For the text-containing cell, return its midpoint in (X, Y) coordinate format. 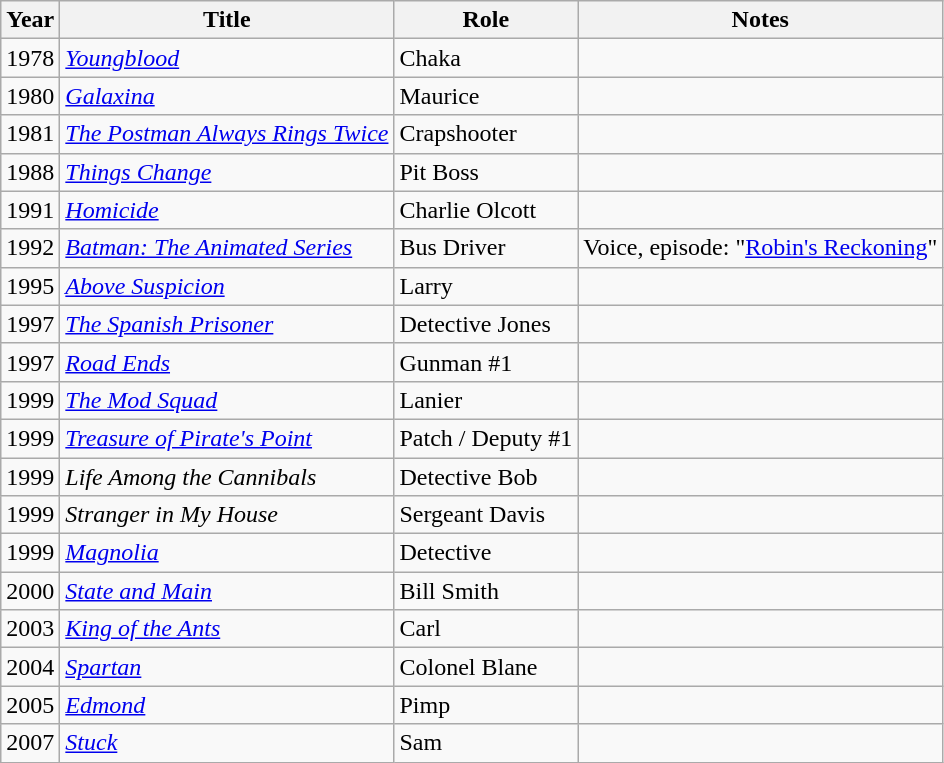
Treasure of Pirate's Point (227, 438)
Above Suspicion (227, 286)
Stranger in My House (227, 515)
1988 (30, 172)
1981 (30, 134)
King of the Ants (227, 629)
Pimp (486, 705)
The Spanish Prisoner (227, 324)
Lanier (486, 400)
Detective Bob (486, 477)
Crapshooter (486, 134)
The Postman Always Rings Twice (227, 134)
1978 (30, 58)
Stuck (227, 743)
Notes (760, 20)
Batman: The Animated Series (227, 248)
Homicide (227, 210)
Spartan (227, 667)
Title (227, 20)
2004 (30, 667)
Youngblood (227, 58)
Year (30, 20)
Voice, episode: "Robin's Reckoning" (760, 248)
Sergeant Davis (486, 515)
2007 (30, 743)
2005 (30, 705)
Colonel Blane (486, 667)
Patch / Deputy #1 (486, 438)
1992 (30, 248)
Charlie Olcott (486, 210)
Bus Driver (486, 248)
Role (486, 20)
Edmond (227, 705)
Life Among the Cannibals (227, 477)
Gunman #1 (486, 362)
Maurice (486, 96)
Larry (486, 286)
Pit Boss (486, 172)
Things Change (227, 172)
1980 (30, 96)
2000 (30, 591)
Carl (486, 629)
Detective (486, 553)
Detective Jones (486, 324)
2003 (30, 629)
Sam (486, 743)
Galaxina (227, 96)
Road Ends (227, 362)
Magnolia (227, 553)
The Mod Squad (227, 400)
Chaka (486, 58)
State and Main (227, 591)
1995 (30, 286)
1991 (30, 210)
Bill Smith (486, 591)
